Scan for the cell matching the given text and deliver its [x, y] coordinate at center. 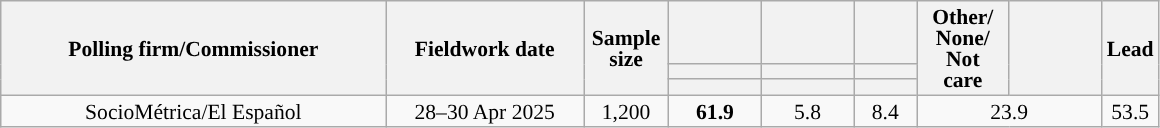
Polling firm/Commissioner [194, 48]
28–30 Apr 2025 [485, 110]
Fieldwork date [485, 48]
8.4 [886, 110]
53.5 [1130, 110]
Lead [1130, 48]
61.9 [716, 110]
23.9 [1008, 110]
Other/None/Notcare [962, 48]
Sample size [626, 48]
5.8 [808, 110]
1,200 [626, 110]
SocioMétrica/El Español [194, 110]
